Scan for the cell matching the given text and deliver its (x, y) coordinate at center. 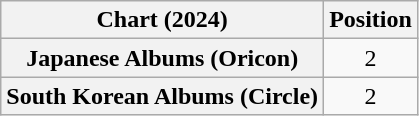
Position (371, 20)
Chart (2024) (162, 20)
South Korean Albums (Circle) (162, 96)
Japanese Albums (Oricon) (162, 58)
